Locate the cell with the specified text and output its (x, y) center coordinate. 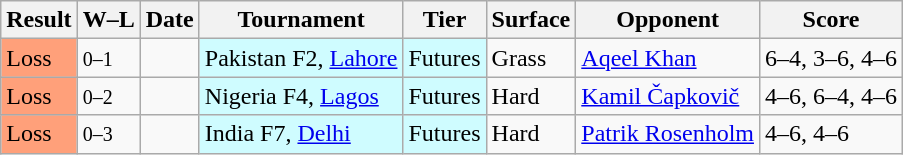
4–6, 6–4, 4–6 (830, 96)
4–6, 4–6 (830, 134)
Aqeel Khan (668, 58)
India F7, Delhi (301, 134)
Score (830, 20)
0–2 (108, 96)
Tier (444, 20)
6–4, 3–6, 4–6 (830, 58)
Patrik Rosenholm (668, 134)
0–1 (108, 58)
Grass (531, 58)
Pakistan F2, Lahore (301, 58)
W–L (108, 20)
Nigeria F4, Lagos (301, 96)
Kamil Čapkovič (668, 96)
0–3 (108, 134)
Date (170, 20)
Surface (531, 20)
Result (39, 20)
Opponent (668, 20)
Tournament (301, 20)
